Locate the cell with the specified text and output its [X, Y] center coordinate. 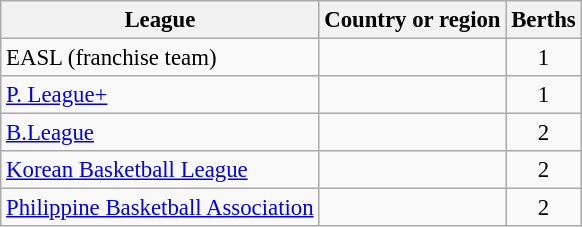
League [160, 20]
Philippine Basketball Association [160, 208]
Berths [544, 20]
EASL (franchise team) [160, 58]
Country or region [412, 20]
B.League [160, 133]
Korean Basketball League [160, 170]
P. League+ [160, 95]
